Return the [x, y] coordinate for the center point of the cell that contains the specified text.  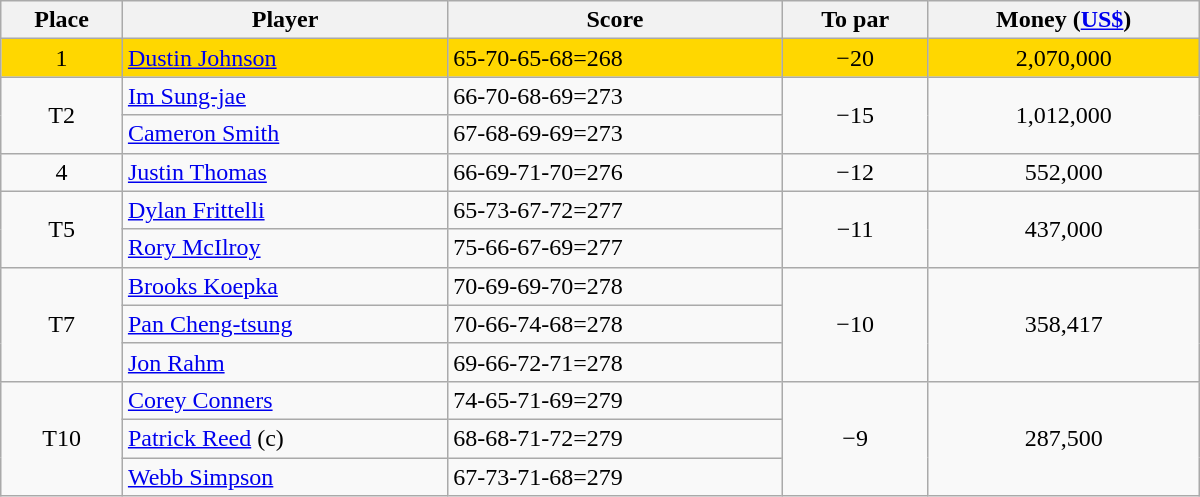
−15 [855, 115]
Corey Conners [284, 400]
Score [615, 20]
T2 [62, 115]
70-66-74-68=278 [615, 324]
287,500 [1064, 438]
T5 [62, 229]
4 [62, 172]
Place [62, 20]
−10 [855, 324]
Im Sung-jae [284, 96]
1,012,000 [1064, 115]
65-73-67-72=277 [615, 210]
67-73-71-68=279 [615, 477]
75-66-67-69=277 [615, 248]
−12 [855, 172]
Brooks Koepka [284, 286]
358,417 [1064, 324]
2,070,000 [1064, 58]
Cameron Smith [284, 134]
Patrick Reed (c) [284, 438]
T7 [62, 324]
Jon Rahm [284, 362]
−9 [855, 438]
65-70-65-68=268 [615, 58]
Dylan Frittelli [284, 210]
68-68-71-72=279 [615, 438]
Dustin Johnson [284, 58]
−20 [855, 58]
1 [62, 58]
70-69-69-70=278 [615, 286]
Player [284, 20]
74-65-71-69=279 [615, 400]
67-68-69-69=273 [615, 134]
Rory McIlroy [284, 248]
437,000 [1064, 229]
Pan Cheng-tsung [284, 324]
−11 [855, 229]
Webb Simpson [284, 477]
66-69-71-70=276 [615, 172]
Justin Thomas [284, 172]
Money (US$) [1064, 20]
To par [855, 20]
552,000 [1064, 172]
T10 [62, 438]
69-66-72-71=278 [615, 362]
66-70-68-69=273 [615, 96]
